Find where the given text appears and provide that cell's center as (x, y) coordinate. 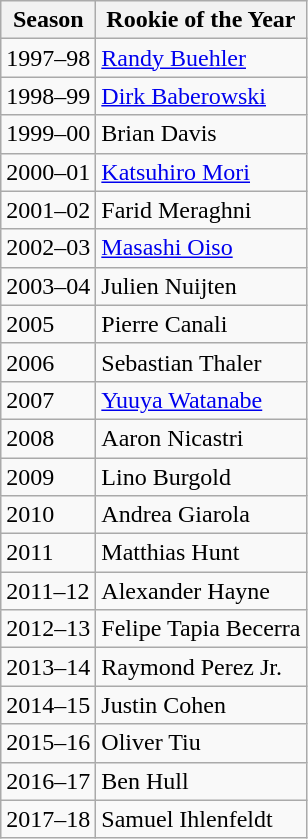
Rookie of the Year (201, 20)
Raymond Perez Jr. (201, 667)
Andrea Giarola (201, 515)
Aaron Nicastri (201, 438)
Season (48, 20)
2000–01 (48, 172)
2014–15 (48, 705)
Ben Hull (201, 781)
Lino Burgold (201, 477)
Pierre Canali (201, 324)
2013–14 (48, 667)
2012–13 (48, 629)
Julien Nuijten (201, 286)
2002–03 (48, 248)
2017–18 (48, 819)
Yuuya Watanabe (201, 400)
2015–16 (48, 743)
Oliver Tiu (201, 743)
2007 (48, 400)
2001–02 (48, 210)
2009 (48, 477)
Alexander Hayne (201, 591)
2016–17 (48, 781)
1999–00 (48, 134)
Farid Meraghni (201, 210)
Sebastian Thaler (201, 362)
2010 (48, 515)
2011 (48, 553)
2005 (48, 324)
Katsuhiro Mori (201, 172)
1998–99 (48, 96)
1997–98 (48, 58)
2011–12 (48, 591)
Felipe Tapia Becerra (201, 629)
Brian Davis (201, 134)
Matthias Hunt (201, 553)
Dirk Baberowski (201, 96)
Masashi Oiso (201, 248)
Samuel Ihlenfeldt (201, 819)
2006 (48, 362)
Randy Buehler (201, 58)
Justin Cohen (201, 705)
2003–04 (48, 286)
2008 (48, 438)
